Output the (X, Y) coordinate of the center of the cell containing the given text.  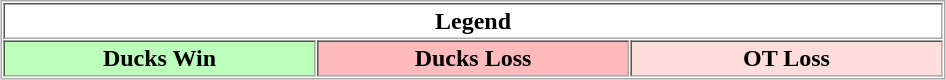
OT Loss (786, 58)
Ducks Win (160, 58)
Legend (474, 21)
Ducks Loss (473, 58)
